Provide the [x, y] coordinate of the cell's center where the given text is located.  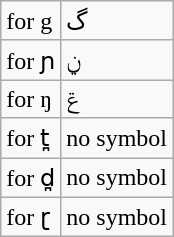
گ [117, 21]
for g [31, 21]
for d̪ [31, 178]
ݧ [117, 60]
for ɲ [31, 60]
ݝ [117, 99]
for ɽ [31, 217]
for t̪ [31, 138]
for ŋ [31, 99]
